From the cell containing the given text, extract its center point as [X, Y] coordinate. 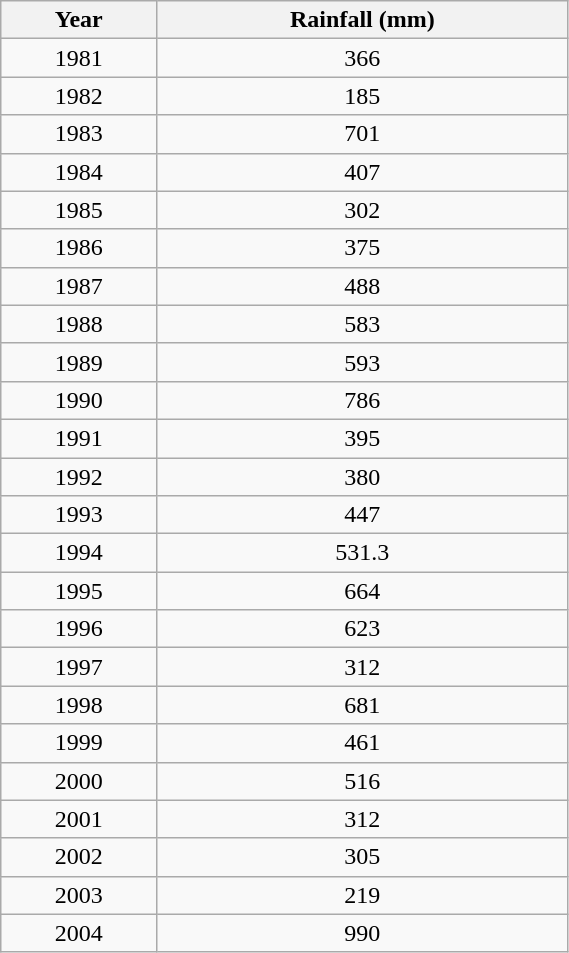
375 [362, 248]
1991 [79, 438]
302 [362, 210]
219 [362, 895]
516 [362, 781]
1984 [79, 172]
786 [362, 400]
1986 [79, 248]
701 [362, 134]
1981 [79, 58]
1988 [79, 324]
380 [362, 477]
2004 [79, 933]
1989 [79, 362]
2000 [79, 781]
366 [362, 58]
1982 [79, 96]
531.3 [362, 553]
2003 [79, 895]
1999 [79, 743]
1997 [79, 667]
623 [362, 629]
1990 [79, 400]
407 [362, 172]
395 [362, 438]
2002 [79, 857]
664 [362, 591]
1985 [79, 210]
1998 [79, 705]
185 [362, 96]
593 [362, 362]
488 [362, 286]
461 [362, 743]
Rainfall (mm) [362, 20]
2001 [79, 819]
1993 [79, 515]
305 [362, 857]
1992 [79, 477]
1996 [79, 629]
1994 [79, 553]
Year [79, 20]
447 [362, 515]
1995 [79, 591]
1983 [79, 134]
990 [362, 933]
1987 [79, 286]
681 [362, 705]
583 [362, 324]
